Identify which cell holds the provided text, then report its (x, y) central coordinate. 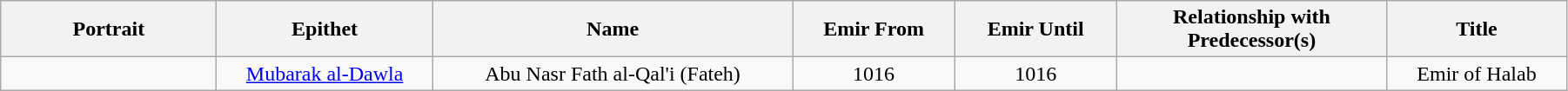
Title (1478, 29)
Mubarak al-Dawla (325, 74)
Portrait (109, 29)
Epithet (325, 29)
Emir From (874, 29)
Relationship with Predecessor(s) (1251, 29)
Abu Nasr Fath al-Qal'i (Fateh) (613, 74)
Emir of Halab (1478, 74)
Name (613, 29)
Emir Until (1035, 29)
